Output the [x, y] coordinate of the center of the cell containing the given text.  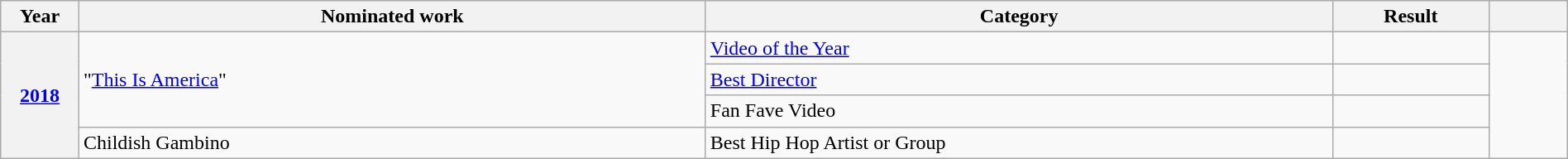
Best Hip Hop Artist or Group [1019, 142]
Fan Fave Video [1019, 111]
"This Is America" [392, 79]
Category [1019, 17]
Childish Gambino [392, 142]
2018 [40, 95]
Best Director [1019, 79]
Result [1411, 17]
Video of the Year [1019, 48]
Year [40, 17]
Nominated work [392, 17]
